Identify which cell holds the provided text, then report its (X, Y) central coordinate. 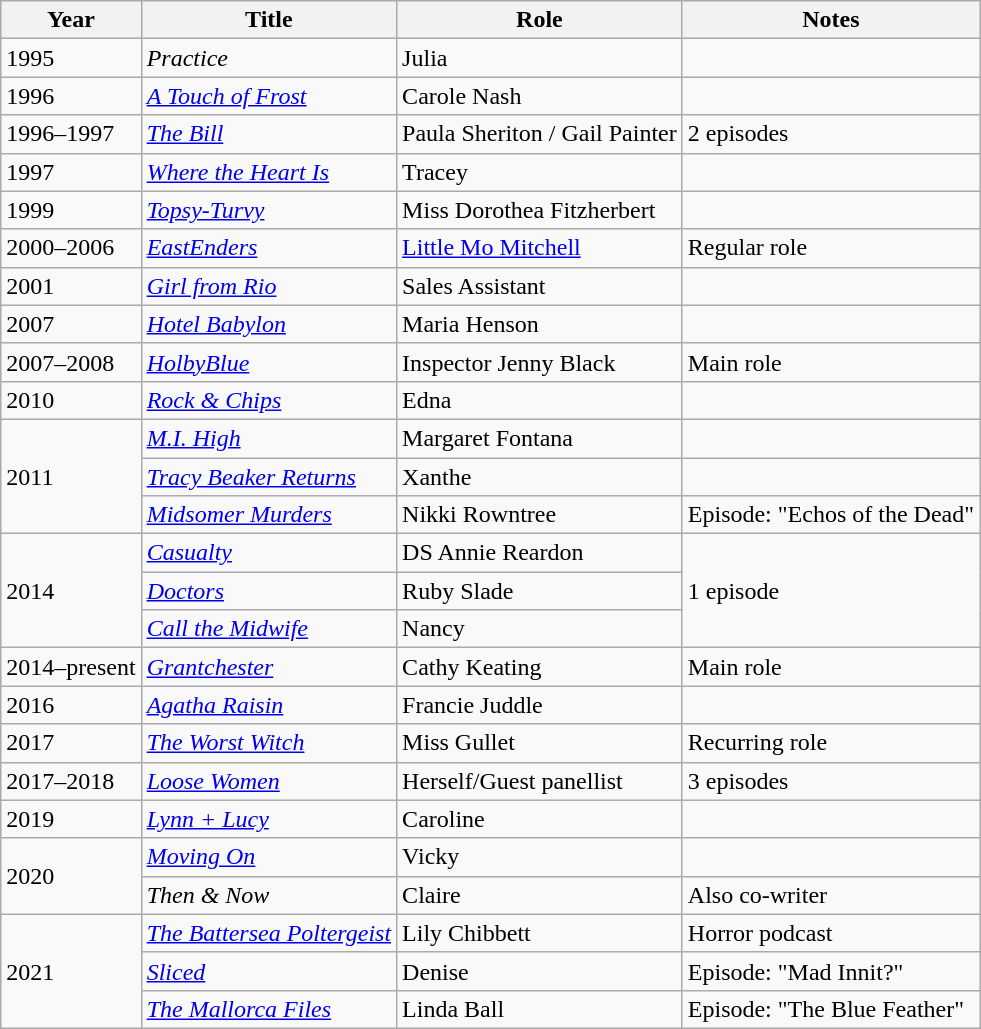
Horror podcast (830, 933)
Episode: "The Blue Feather" (830, 1009)
2019 (71, 819)
3 episodes (830, 781)
Nancy (540, 629)
Xanthe (540, 477)
2014–present (71, 667)
Moving On (268, 857)
Girl from Rio (268, 286)
Recurring role (830, 743)
Cathy Keating (540, 667)
The Mallorca Files (268, 1009)
Practice (268, 58)
Episode: "Echos of the Dead" (830, 515)
Vicky (540, 857)
1997 (71, 172)
1999 (71, 210)
2007–2008 (71, 362)
2011 (71, 476)
Nikki Rowntree (540, 515)
Midsomer Murders (268, 515)
Year (71, 20)
Sales Assistant (540, 286)
2017 (71, 743)
Doctors (268, 591)
DS Annie Reardon (540, 553)
Miss Dorothea Fitzherbert (540, 210)
2010 (71, 400)
Carole Nash (540, 96)
Role (540, 20)
HolbyBlue (268, 362)
Call the Midwife (268, 629)
Margaret Fontana (540, 438)
The Worst Witch (268, 743)
The Bill (268, 134)
1996–1997 (71, 134)
Rock & Chips (268, 400)
M.I. High (268, 438)
Lily Chibbett (540, 933)
Tracy Beaker Returns (268, 477)
1996 (71, 96)
Lynn + Lucy (268, 819)
Episode: "Mad Innit?" (830, 971)
Edna (540, 400)
Casualty (268, 553)
Sliced (268, 971)
Where the Heart Is (268, 172)
Title (268, 20)
Also co-writer (830, 895)
Little Mo Mitchell (540, 248)
Grantchester (268, 667)
Then & Now (268, 895)
The Battersea Poltergeist (268, 933)
Claire (540, 895)
2016 (71, 705)
2001 (71, 286)
Paula Sheriton / Gail Painter (540, 134)
Julia (540, 58)
EastEnders (268, 248)
2000–2006 (71, 248)
1995 (71, 58)
2014 (71, 591)
1 episode (830, 591)
A Touch of Frost (268, 96)
Ruby Slade (540, 591)
2021 (71, 971)
Linda Ball (540, 1009)
Herself/Guest panellist (540, 781)
Tracey (540, 172)
2020 (71, 876)
2007 (71, 324)
Topsy-Turvy (268, 210)
Francie Juddle (540, 705)
2 episodes (830, 134)
Denise (540, 971)
Inspector Jenny Black (540, 362)
Loose Women (268, 781)
Miss Gullet (540, 743)
2017–2018 (71, 781)
Caroline (540, 819)
Agatha Raisin (268, 705)
Maria Henson (540, 324)
Hotel Babylon (268, 324)
Regular role (830, 248)
Notes (830, 20)
